Extract the [X, Y] coordinate from the center of the cell holding the provided text.  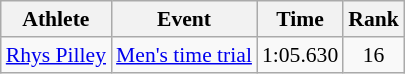
16 [374, 55]
Event [184, 19]
1:05.630 [300, 55]
Athlete [56, 19]
Rank [374, 19]
Rhys Pilley [56, 55]
Men's time trial [184, 55]
Time [300, 19]
